Locate the cell with the specified text and output its [x, y] center coordinate. 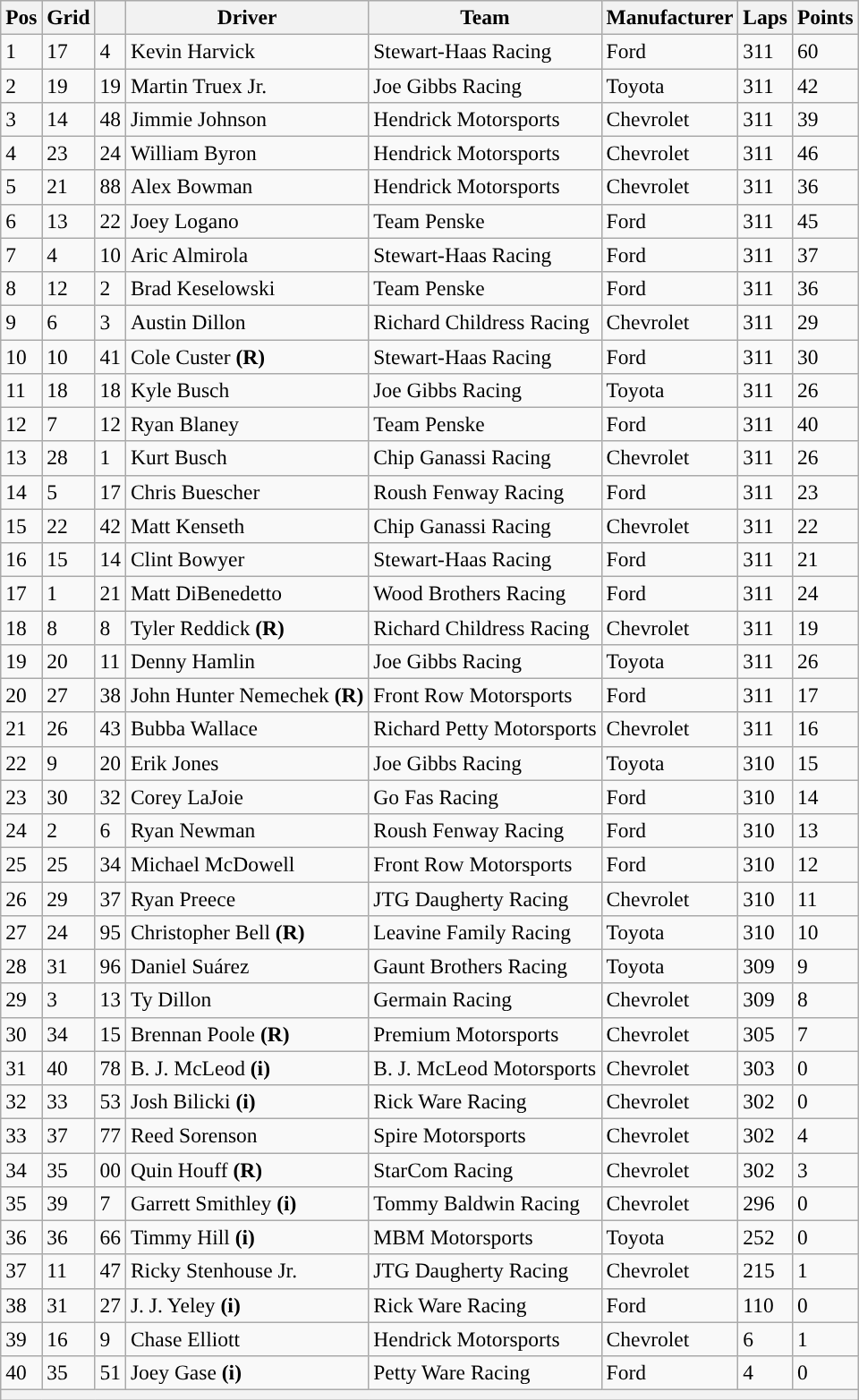
Go Fas Racing [485, 797]
Garrett Smithley (i) [247, 1203]
Brennan Poole (R) [247, 1034]
Petty Ware Racing [485, 1372]
Erik Jones [247, 763]
Richard Petty Motorsports [485, 729]
96 [110, 966]
B. J. McLeod (i) [247, 1068]
66 [110, 1237]
Christopher Bell (R) [247, 932]
45 [825, 221]
Martin Truex Jr. [247, 85]
Kyle Busch [247, 390]
Bubba Wallace [247, 729]
Matt DiBenedetto [247, 593]
47 [110, 1271]
Kevin Harvick [247, 51]
48 [110, 119]
StarCom Racing [485, 1169]
Aric Almirola [247, 255]
Joey Logano [247, 221]
Cole Custer (R) [247, 356]
Alex Bowman [247, 187]
46 [825, 153]
Ty Dillon [247, 1000]
53 [110, 1101]
110 [766, 1305]
Timmy Hill (i) [247, 1237]
William Byron [247, 153]
Ricky Stenhouse Jr. [247, 1271]
41 [110, 356]
Tommy Baldwin Racing [485, 1203]
Driver [247, 17]
Josh Bilicki (i) [247, 1101]
MBM Motorsports [485, 1237]
Team [485, 17]
Matt Kenseth [247, 526]
Spire Motorsports [485, 1135]
95 [110, 932]
77 [110, 1135]
Reed Sorenson [247, 1135]
296 [766, 1203]
Denny Hamlin [247, 661]
Corey LaJoie [247, 797]
B. J. McLeod Motorsports [485, 1068]
Daniel Suárez [247, 966]
Ryan Preece [247, 898]
252 [766, 1237]
Ryan Blaney [247, 424]
Jimmie Johnson [247, 119]
J. J. Yeley (i) [247, 1305]
Clint Bowyer [247, 559]
303 [766, 1068]
88 [110, 187]
Michael McDowell [247, 864]
Tyler Reddick (R) [247, 627]
Austin Dillon [247, 322]
43 [110, 729]
78 [110, 1068]
Quin Houff (R) [247, 1169]
Manufacturer [669, 17]
Laps [766, 17]
Gaunt Brothers Racing [485, 966]
Chase Elliott [247, 1339]
Kurt Busch [247, 458]
51 [110, 1372]
Wood Brothers Racing [485, 593]
Germain Racing [485, 1000]
Premium Motorsports [485, 1034]
305 [766, 1034]
Points [825, 17]
Brad Keselowski [247, 288]
Pos [21, 17]
John Hunter Nemechek (R) [247, 695]
Ryan Newman [247, 830]
60 [825, 51]
00 [110, 1169]
Grid [68, 17]
Chris Buescher [247, 492]
Leavine Family Racing [485, 932]
Joey Gase (i) [247, 1372]
215 [766, 1271]
